Pinpoint the cell where the given text exists, returning its (X, Y) midpoint coordinate. 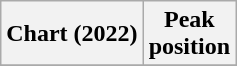
Chart (2022) (72, 34)
Peakposition (189, 34)
